Return the [X, Y] coordinate for the center point of the cell that contains the specified text.  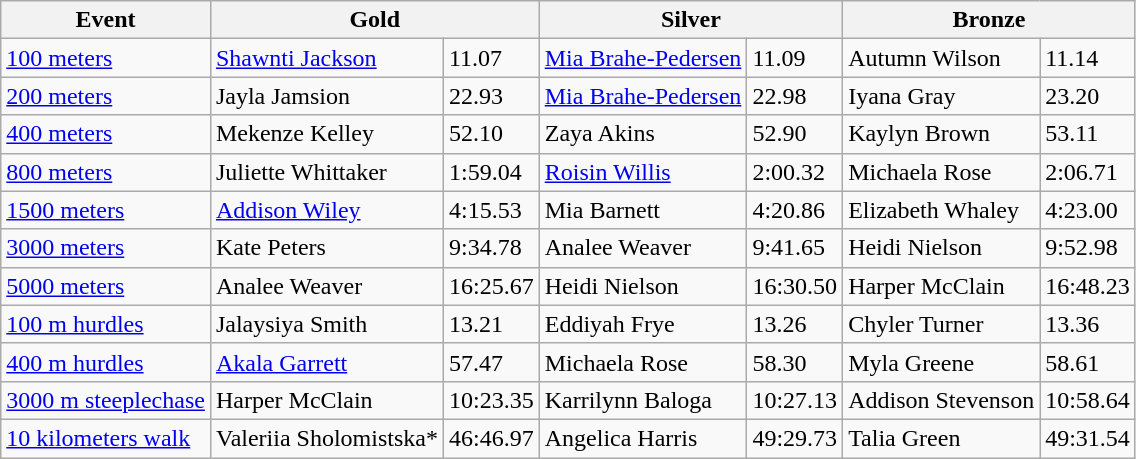
Iyana Gray [942, 96]
22.93 [491, 96]
200 meters [106, 96]
13.26 [795, 324]
57.47 [491, 362]
46:46.97 [491, 438]
2:06.71 [1088, 172]
3000 m steeplechase [106, 400]
Akala Garrett [326, 362]
Addison Wiley [326, 210]
58.61 [1088, 362]
Kaylyn Brown [942, 134]
Juliette Whittaker [326, 172]
9:41.65 [795, 248]
4:23.00 [1088, 210]
Shawnti Jackson [326, 58]
1500 meters [106, 210]
13.36 [1088, 324]
100 meters [106, 58]
1:59.04 [491, 172]
23.20 [1088, 96]
100 m hurdles [106, 324]
3000 meters [106, 248]
11.09 [795, 58]
Addison Stevenson [942, 400]
10:58.64 [1088, 400]
16:25.67 [491, 286]
Mekenze Kelley [326, 134]
52.90 [795, 134]
Roisin Willis [643, 172]
49:31.54 [1088, 438]
400 meters [106, 134]
10 kilometers walk [106, 438]
49:29.73 [795, 438]
400 m hurdles [106, 362]
Zaya Akins [643, 134]
16:30.50 [795, 286]
Gold [374, 20]
10:27.13 [795, 400]
Elizabeth Whaley [942, 210]
Myla Greene [942, 362]
Angelica Harris [643, 438]
11.14 [1088, 58]
13.21 [491, 324]
Chyler Turner [942, 324]
9:34.78 [491, 248]
Mia Barnett [643, 210]
Eddiyah Frye [643, 324]
Jalaysiya Smith [326, 324]
9:52.98 [1088, 248]
Valeriia Sholomistska* [326, 438]
Talia Green [942, 438]
Kate Peters [326, 248]
4:20.86 [795, 210]
53.11 [1088, 134]
Event [106, 20]
Bronze [990, 20]
Jayla Jamsion [326, 96]
11.07 [491, 58]
Silver [690, 20]
2:00.32 [795, 172]
10:23.35 [491, 400]
5000 meters [106, 286]
4:15.53 [491, 210]
16:48.23 [1088, 286]
Karrilynn Baloga [643, 400]
Autumn Wilson [942, 58]
22.98 [795, 96]
58.30 [795, 362]
52.10 [491, 134]
800 meters [106, 172]
